From the cell containing the given text, extract its center point as (X, Y) coordinate. 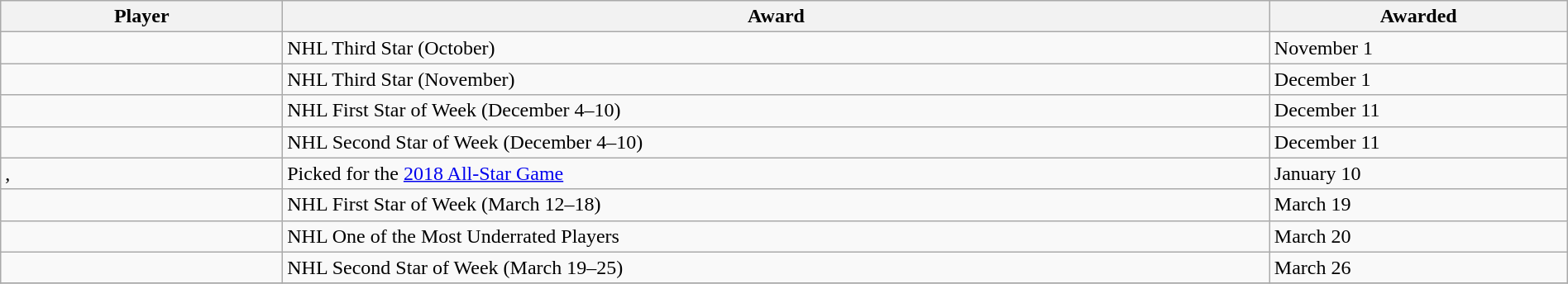
NHL Third Star (October) (777, 48)
NHL Third Star (November) (777, 79)
January 10 (1418, 173)
Picked for the 2018 All-Star Game (777, 173)
, (142, 173)
NHL First Star of Week (December 4–10) (777, 111)
NHL One of the Most Underrated Players (777, 236)
December 1 (1418, 79)
March 19 (1418, 205)
Award (777, 17)
March 26 (1418, 267)
March 20 (1418, 236)
Awarded (1418, 17)
NHL Second Star of Week (March 19–25) (777, 267)
November 1 (1418, 48)
NHL First Star of Week (March 12–18) (777, 205)
Player (142, 17)
NHL Second Star of Week (December 4–10) (777, 142)
